Return the (x, y) coordinate for the center point of the cell that contains the specified text.  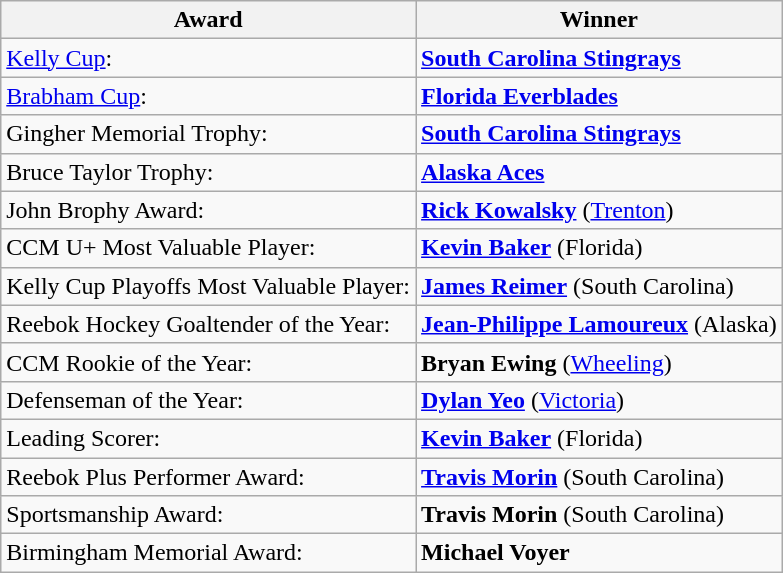
Gingher Memorial Trophy: (208, 134)
Alaska Aces (600, 172)
Award (208, 20)
Kelly Cup: (208, 58)
Defenseman of the Year: (208, 400)
Michael Voyer (600, 553)
James Reimer (South Carolina) (600, 286)
CCM U+ Most Valuable Player: (208, 248)
CCM Rookie of the Year: (208, 362)
Reebok Hockey Goaltender of the Year: (208, 324)
Bryan Ewing (Wheeling) (600, 362)
Leading Scorer: (208, 438)
Kelly Cup Playoffs Most Valuable Player: (208, 286)
Winner (600, 20)
Sportsmanship Award: (208, 515)
Jean-Philippe Lamoureux (Alaska) (600, 324)
Rick Kowalsky (Trenton) (600, 210)
Florida Everblades (600, 96)
Brabham Cup: (208, 96)
Birmingham Memorial Award: (208, 553)
John Brophy Award: (208, 210)
Reebok Plus Performer Award: (208, 477)
Dylan Yeo (Victoria) (600, 400)
Bruce Taylor Trophy: (208, 172)
